Return the (x, y) coordinate for the center point of the cell that contains the specified text.  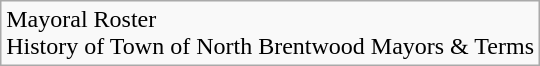
Mayoral RosterHistory of Town of North Brentwood Mayors & Terms (270, 34)
